For the text-containing cell, return its midpoint in (x, y) coordinate format. 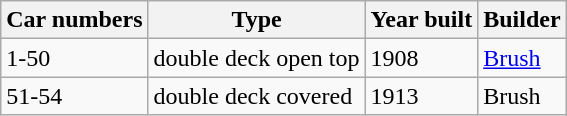
Builder (522, 20)
1908 (422, 58)
double deck covered (256, 96)
1913 (422, 96)
Year built (422, 20)
1-50 (74, 58)
Car numbers (74, 20)
51-54 (74, 96)
double deck open top (256, 58)
Type (256, 20)
